Scan for the cell matching the given text and deliver its [X, Y] coordinate at center. 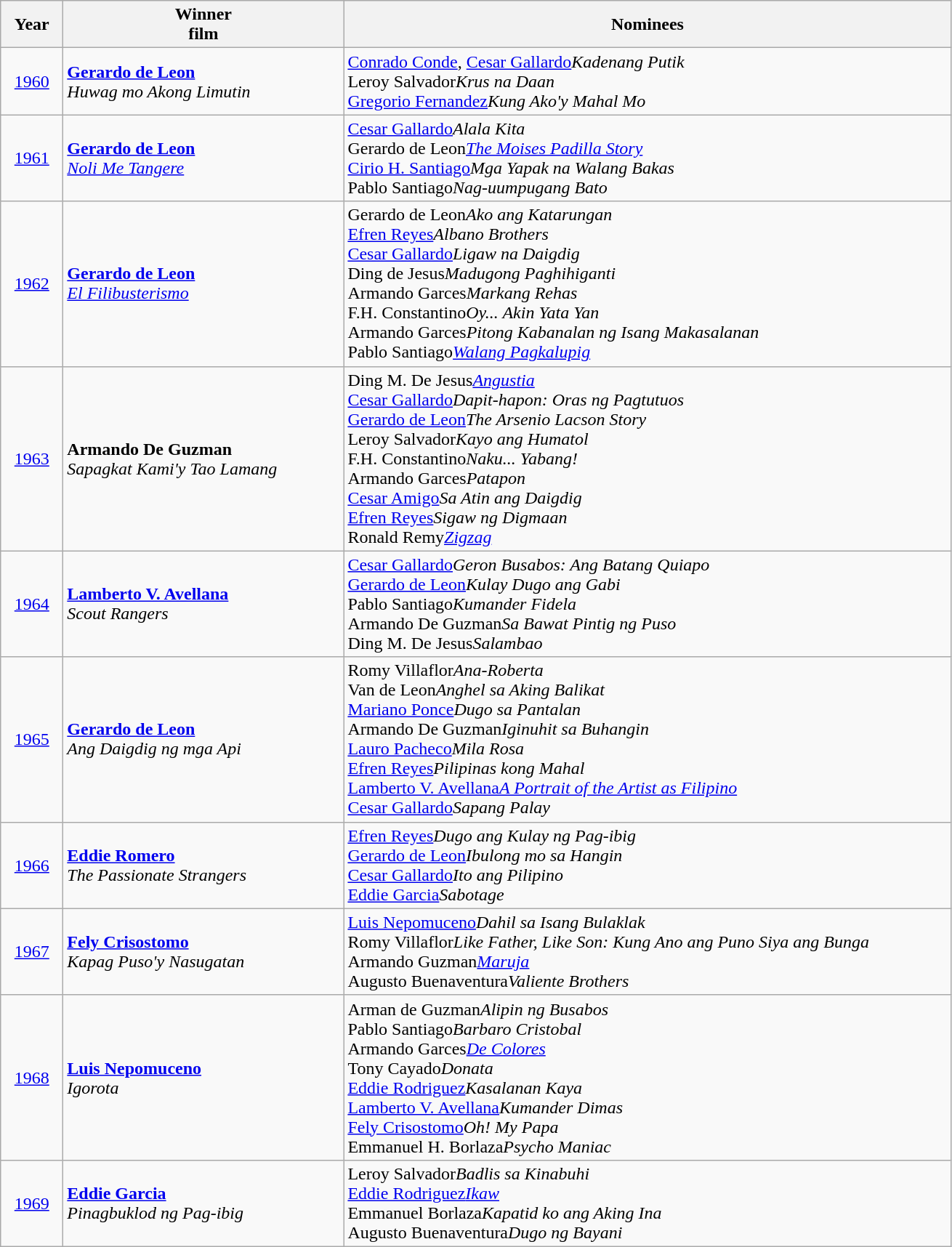
Gerardo de Leon El Filibusterismo [203, 283]
Cesar GallardoAlala KitaGerardo de LeonThe Moises Padilla Story Cirio H. SantiagoMga Yapak na Walang Bakas Pablo SantiagoNag-uumpugang Bato [648, 158]
1969 [32, 1203]
Eddie Romero The Passionate Strangers [203, 865]
1966 [32, 865]
Nominees [648, 25]
Efren ReyesDugo ang Kulay ng Pag-ibigGerardo de LeonIbulong mo sa HanginCesar GallardoIto ang PilipinoEddie GarciaSabotage [648, 865]
1962 [32, 283]
1967 [32, 952]
Leroy SalvadorBadlis sa KinabuhiEddie RodriguezIkaw Emmanuel BorlazaKapatid ko ang Aking InaAugusto BuenaventuraDugo ng Bayani [648, 1203]
1965 [32, 740]
Armando De Guzman Sapagkat Kami'y Tao Lamang [203, 459]
Gerardo de Leon Ang Daigdig ng mga Api [203, 740]
Luis Nepomuceno Igorota [203, 1077]
Gerardo de Leon Huwag mo Akong Limutin [203, 81]
Conrado Conde, Cesar GallardoKadenang Putik Leroy SalvadorKrus na DaanGregorio FernandezKung Ako'y Mahal Mo [648, 81]
1961 [32, 158]
1963 [32, 459]
Gerardo de Leon Noli Me Tangere [203, 158]
Fely Crisostomo Kapag Puso'y Nasugatan [203, 952]
1960 [32, 81]
Lamberto V. Avellana Scout Rangers [203, 604]
Eddie GarciaPinagbuklod ng Pag-ibig [203, 1203]
Winnerfilm [203, 25]
Year [32, 25]
1968 [32, 1077]
1964 [32, 604]
